From the cell containing the given text, extract its center point as [X, Y] coordinate. 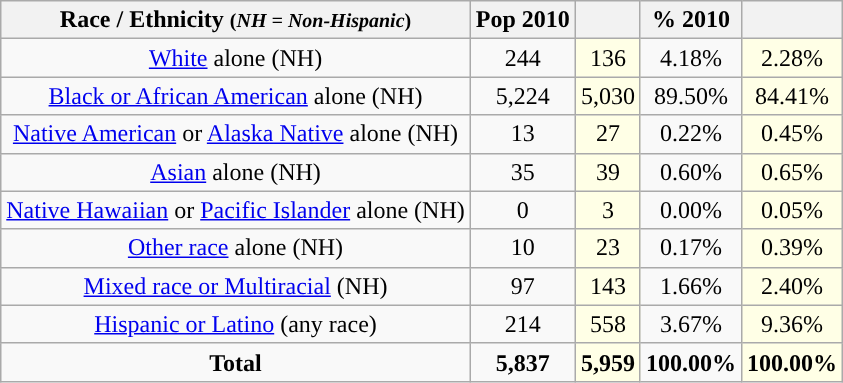
244 [522, 58]
10 [522, 248]
2.28% [792, 58]
558 [608, 324]
143 [608, 286]
23 [608, 248]
84.41% [792, 96]
9.36% [792, 324]
0.45% [792, 134]
Native Hawaiian or Pacific Islander alone (NH) [236, 210]
Pop 2010 [522, 20]
Total [236, 362]
Hispanic or Latino (any race) [236, 324]
4.18% [690, 58]
89.50% [690, 96]
5,224 [522, 96]
5,959 [608, 362]
0.65% [792, 172]
Native American or Alaska Native alone (NH) [236, 134]
0.60% [690, 172]
0.05% [792, 210]
35 [522, 172]
2.40% [792, 286]
0 [522, 210]
1.66% [690, 286]
Other race alone (NH) [236, 248]
39 [608, 172]
0.17% [690, 248]
27 [608, 134]
3.67% [690, 324]
% 2010 [690, 20]
5,837 [522, 362]
214 [522, 324]
Asian alone (NH) [236, 172]
0.39% [792, 248]
Mixed race or Multiracial (NH) [236, 286]
3 [608, 210]
Race / Ethnicity (NH = Non-Hispanic) [236, 20]
13 [522, 134]
White alone (NH) [236, 58]
Black or African American alone (NH) [236, 96]
0.00% [690, 210]
136 [608, 58]
5,030 [608, 96]
97 [522, 286]
0.22% [690, 134]
